Locate the cell with the specified text and output its (X, Y) center coordinate. 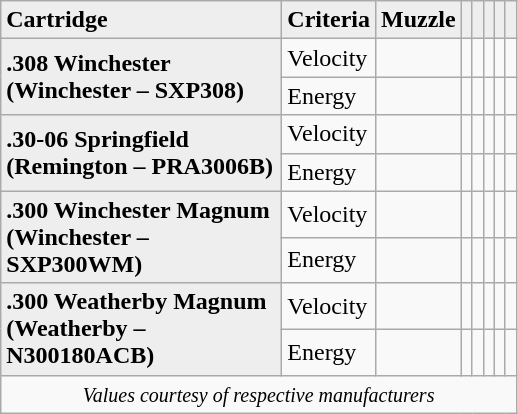
Values courtesy of respective manufacturers (259, 394)
Muzzle (418, 20)
.300 Winchester Magnum (Winchester – SXP300WM) (142, 237)
.30-06 Springfield (Remington – PRA3006B) (142, 153)
.308 Winchester (Winchester – SXP308) (142, 77)
Cartridge (142, 20)
.300 Weatherby Magnum (Weatherby – N300180ACB) (142, 329)
Criteria (329, 20)
